Search for the cell housing the specified text and yield its (X, Y) center coordinate. 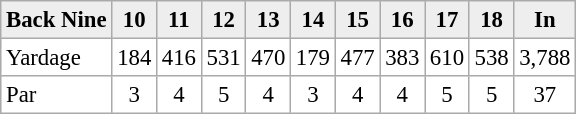
3,788 (545, 57)
14 (314, 20)
Back Nine (56, 20)
477 (358, 57)
Yardage (56, 57)
184 (134, 57)
531 (224, 57)
16 (402, 20)
12 (224, 20)
179 (314, 57)
383 (402, 57)
538 (492, 57)
In (545, 20)
610 (448, 57)
11 (180, 20)
18 (492, 20)
10 (134, 20)
37 (545, 95)
416 (180, 57)
470 (268, 57)
15 (358, 20)
17 (448, 20)
13 (268, 20)
Par (56, 95)
